Extract the [X, Y] coordinate from the center of the cell holding the provided text.  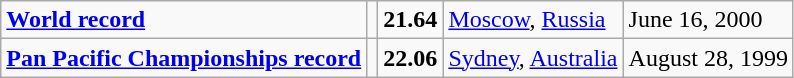
June 16, 2000 [708, 20]
August 28, 1999 [708, 58]
World record [184, 20]
Moscow, Russia [533, 20]
Pan Pacific Championships record [184, 58]
21.64 [410, 20]
Sydney, Australia [533, 58]
22.06 [410, 58]
